Detect which cell encompasses the target text, then output its [x, y] center coordinate. 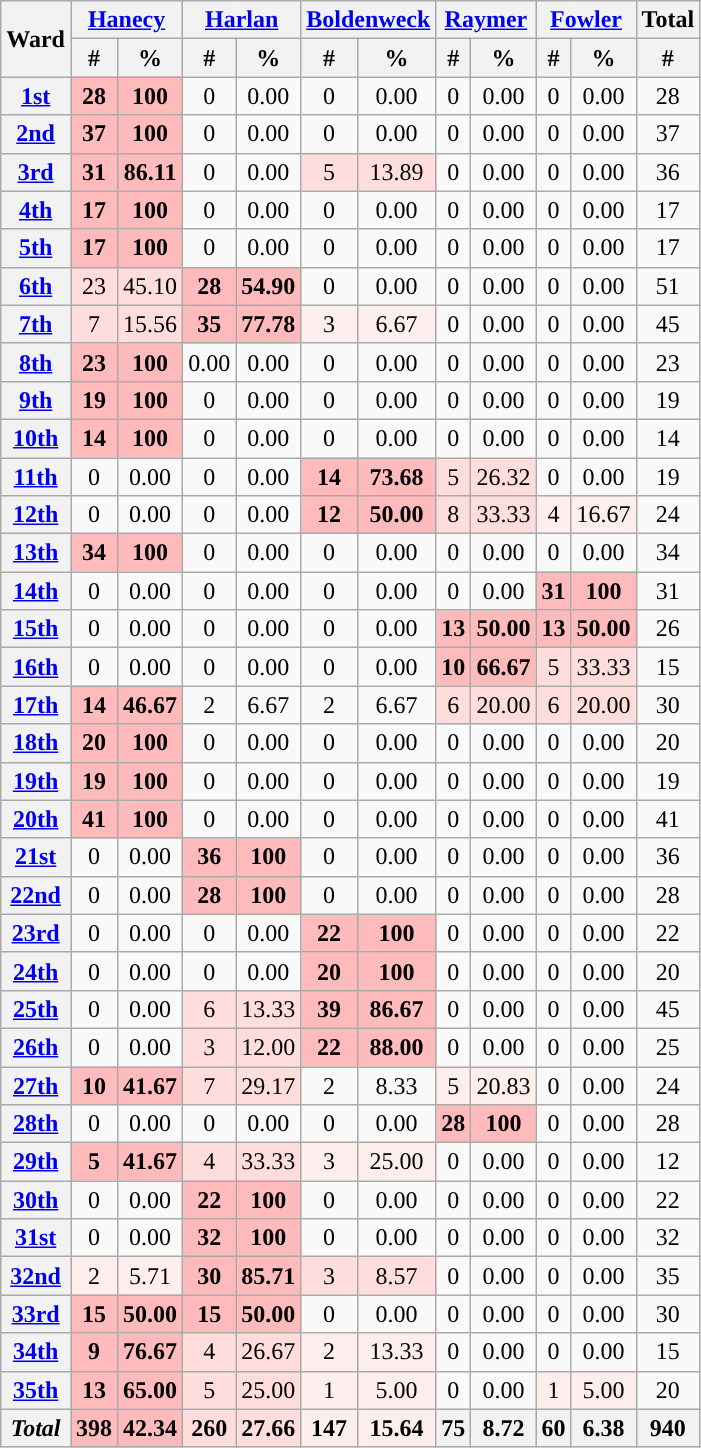
77.78 [268, 324]
5.71 [150, 1276]
7th [36, 324]
31st [36, 1238]
13th [36, 553]
5th [36, 248]
15.64 [396, 1428]
15th [36, 629]
9 [94, 1352]
Harlan [242, 20]
940 [668, 1428]
12.00 [268, 1047]
9th [36, 400]
66.67 [504, 667]
Hanecy [126, 20]
16.67 [604, 515]
22nd [36, 895]
30th [36, 1200]
33rd [36, 1314]
3rd [36, 172]
21st [36, 857]
4th [36, 210]
46.67 [150, 705]
2nd [36, 134]
398 [94, 1428]
65.00 [150, 1390]
8 [454, 515]
20.83 [504, 1085]
73.68 [396, 477]
27th [36, 1085]
39 [330, 1009]
18th [36, 743]
23rd [36, 933]
25th [36, 1009]
13.89 [396, 172]
25 [668, 1047]
26 [668, 629]
32nd [36, 1276]
260 [210, 1428]
15.56 [150, 324]
6th [36, 286]
86.67 [396, 1009]
86.11 [150, 172]
8.33 [396, 1085]
76.67 [150, 1352]
11th [36, 477]
34th [36, 1352]
Raymer [486, 20]
26th [36, 1047]
29th [36, 1162]
27.66 [268, 1428]
1st [36, 96]
6.38 [604, 1428]
Boldenweck [368, 20]
12th [36, 515]
28th [36, 1124]
8th [36, 362]
16th [36, 667]
Fowler [586, 20]
26.67 [268, 1352]
147 [330, 1428]
26.32 [504, 477]
24th [36, 971]
19th [36, 781]
8.57 [396, 1276]
51 [668, 286]
10th [36, 438]
85.71 [268, 1276]
45.10 [150, 286]
60 [554, 1428]
8.72 [504, 1428]
75 [454, 1428]
29.17 [268, 1085]
42.34 [150, 1428]
54.90 [268, 286]
35th [36, 1390]
20th [36, 819]
14th [36, 591]
88.00 [396, 1047]
Ward [36, 39]
17th [36, 705]
